From the cell containing the given text, extract its center point as (X, Y) coordinate. 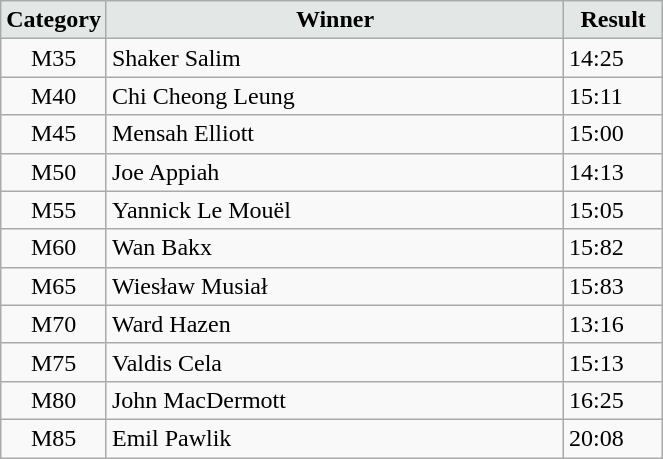
M60 (54, 248)
M75 (54, 362)
14:13 (614, 172)
M35 (54, 58)
Joe Appiah (334, 172)
Ward Hazen (334, 324)
M55 (54, 210)
13:16 (614, 324)
M65 (54, 286)
15:11 (614, 96)
15:83 (614, 286)
Winner (334, 20)
15:82 (614, 248)
M70 (54, 324)
Result (614, 20)
Emil Pawlik (334, 438)
15:05 (614, 210)
Shaker Salim (334, 58)
M80 (54, 400)
M45 (54, 134)
M85 (54, 438)
Valdis Cela (334, 362)
M50 (54, 172)
Wan Bakx (334, 248)
Mensah Elliott (334, 134)
14:25 (614, 58)
15:00 (614, 134)
Yannick Le Mouël (334, 210)
Chi Cheong Leung (334, 96)
Category (54, 20)
20:08 (614, 438)
John MacDermott (334, 400)
Wiesław Musiał (334, 286)
M40 (54, 96)
16:25 (614, 400)
15:13 (614, 362)
